From the cell containing the given text, extract its center point as [x, y] coordinate. 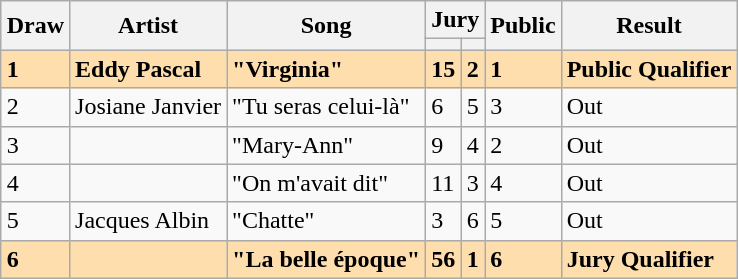
Jury Qualifier [649, 259]
Jacques Albin [148, 221]
"Virginia" [326, 69]
Draw [35, 26]
"On m'avait dit" [326, 183]
56 [444, 259]
Josiane Janvier [148, 107]
"La belle époque" [326, 259]
Result [649, 26]
Artist [148, 26]
Jury [456, 20]
"Chatte" [326, 221]
"Mary-Ann" [326, 145]
Public Qualifier [649, 69]
"Tu seras celui-là" [326, 107]
Song [326, 26]
Eddy Pascal [148, 69]
9 [444, 145]
11 [444, 183]
15 [444, 69]
Public [523, 26]
